Search for the cell housing the specified text and yield its [X, Y] center coordinate. 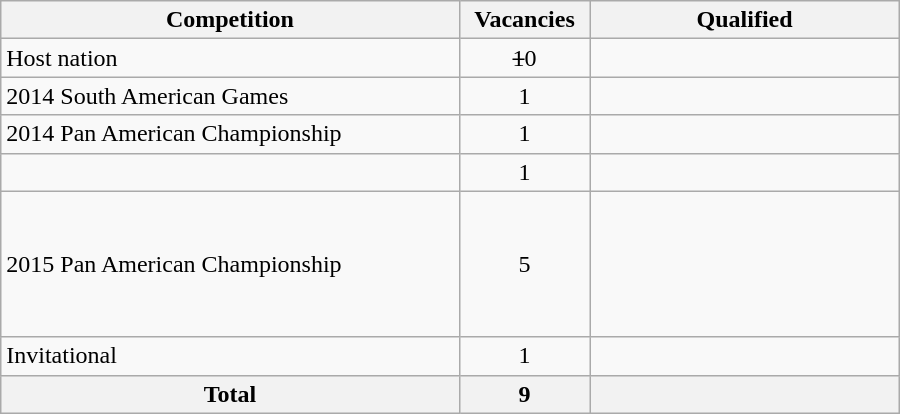
Host nation [230, 58]
2014 South American Games [230, 96]
Qualified [744, 20]
Invitational [230, 356]
2014 Pan American Championship [230, 134]
2015 Pan American Championship [230, 264]
Vacancies [524, 20]
Total [230, 394]
9 [524, 394]
Competition [230, 20]
5 [524, 264]
10 [524, 58]
